Determine the [x, y] coordinate at the center of the cell enclosing the given text.  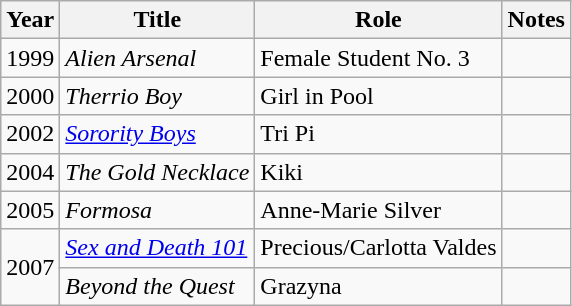
2002 [30, 134]
Girl in Pool [378, 96]
Year [30, 20]
Female Student No. 3 [378, 58]
Alien Arsenal [158, 58]
Kiki [378, 172]
Tri Pi [378, 134]
1999 [30, 58]
Precious/Carlotta Valdes [378, 248]
Grazyna [378, 286]
2005 [30, 210]
Title [158, 20]
2007 [30, 267]
Therrio Boy [158, 96]
Role [378, 20]
2000 [30, 96]
Anne-Marie Silver [378, 210]
Sorority Boys [158, 134]
Sex and Death 101 [158, 248]
Formosa [158, 210]
The Gold Necklace [158, 172]
Beyond the Quest [158, 286]
Notes [536, 20]
2004 [30, 172]
